Find where the given text appears and provide that cell's center as [X, Y] coordinate. 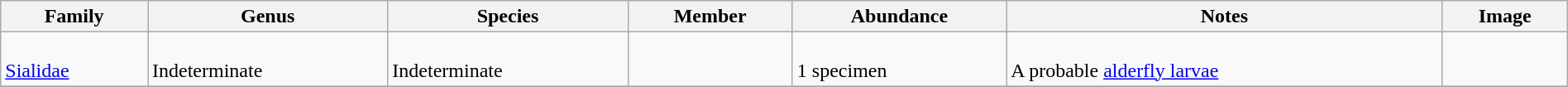
Abundance [899, 17]
Member [710, 17]
Genus [268, 17]
A probable alderfly larvae [1225, 60]
Sialidae [74, 60]
Notes [1225, 17]
Family [74, 17]
1 specimen [899, 60]
Image [1505, 17]
Species [508, 17]
